Scan for the cell matching the given text and deliver its (x, y) coordinate at center. 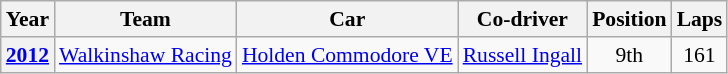
Team (146, 19)
Car (348, 19)
Laps (700, 19)
9th (629, 55)
2012 (28, 55)
Co-driver (522, 19)
Holden Commodore VE (348, 55)
Walkinshaw Racing (146, 55)
Position (629, 19)
Year (28, 19)
161 (700, 55)
Russell Ingall (522, 55)
